Scan for the cell matching the given text and deliver its [X, Y] coordinate at center. 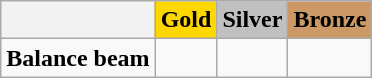
Balance beam [78, 58]
Silver [252, 20]
Bronze [330, 20]
Gold [186, 20]
